Output the (x, y) coordinate of the center of the cell containing the given text.  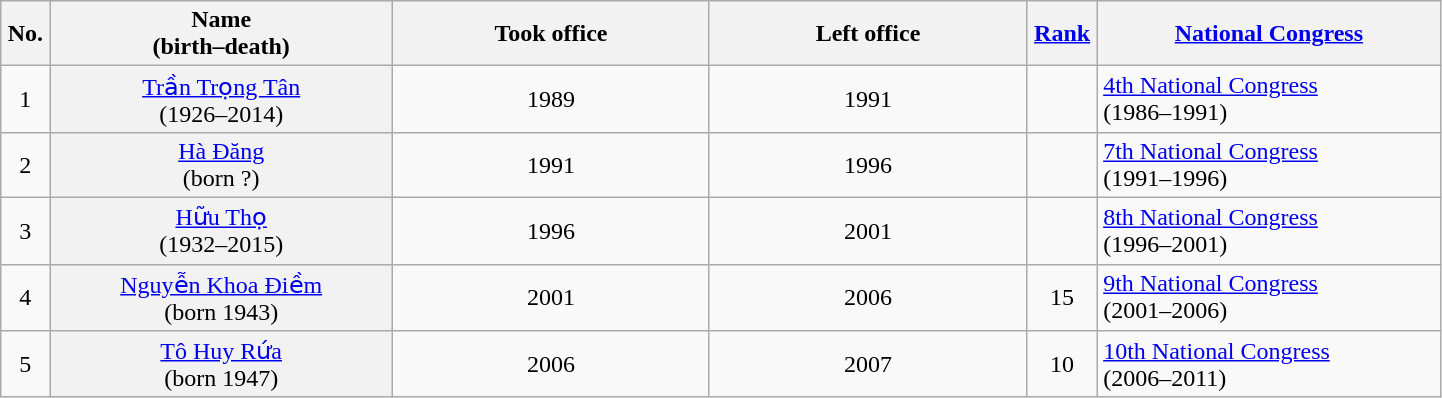
7th National Congress(1991–1996) (1270, 164)
4 (26, 298)
Rank (1062, 34)
3 (26, 230)
Name(birth–death) (221, 34)
1989 (550, 100)
Took office (550, 34)
4th National Congress(1986–1991) (1270, 100)
5 (26, 364)
10 (1062, 364)
Trần Trọng Tân(1926–2014) (221, 100)
Left office (868, 34)
2007 (868, 364)
National Congress (1270, 34)
15 (1062, 298)
Tô Huy Rứa(born 1947) (221, 364)
9th National Congress(2001–2006) (1270, 298)
1 (26, 100)
8th National Congress(1996–2001) (1270, 230)
Hà Đăng(born ?) (221, 164)
2 (26, 164)
Hữu Thọ(1932–2015) (221, 230)
10th National Congress(2006–2011) (1270, 364)
No. (26, 34)
Nguyễn Khoa Điềm(born 1943) (221, 298)
